Identify which cell holds the provided text, then report its (X, Y) central coordinate. 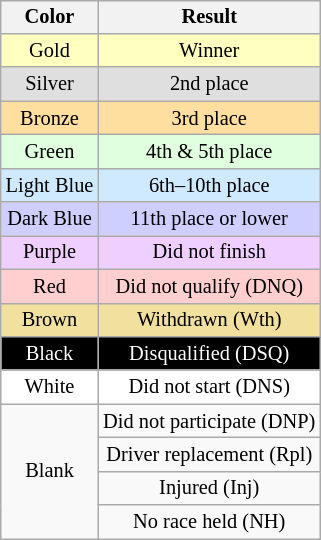
Did not start (DNS) (209, 387)
White (50, 387)
Disqualified (DSQ) (209, 354)
Gold (50, 51)
Brown (50, 320)
Result (209, 17)
Did not qualify (DNQ) (209, 286)
Purple (50, 253)
Dark Blue (50, 219)
6th–10th place (209, 185)
Did not participate (DNP) (209, 421)
2nd place (209, 84)
Winner (209, 51)
4th & 5th place (209, 152)
No race held (NH) (209, 522)
Injured (Inj) (209, 488)
Light Blue (50, 185)
Withdrawn (Wth) (209, 320)
Green (50, 152)
Did not finish (209, 253)
Bronze (50, 118)
Color (50, 17)
Black (50, 354)
3rd place (209, 118)
11th place or lower (209, 219)
Driver replacement (Rpl) (209, 455)
Red (50, 286)
Blank (50, 472)
Silver (50, 84)
